Provide the [x, y] coordinate of the cell's center where the given text is located.  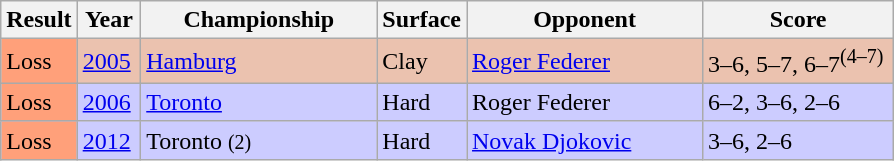
3–6, 5–7, 6–7(4–7) [798, 62]
Hamburg [259, 62]
Novak Djokovic [584, 140]
Toronto [259, 102]
6–2, 3–6, 2–6 [798, 102]
2006 [109, 102]
2012 [109, 140]
Year [109, 20]
Surface [422, 20]
Championship [259, 20]
Result [39, 20]
2005 [109, 62]
Opponent [584, 20]
Score [798, 20]
Clay [422, 62]
3–6, 2–6 [798, 140]
Toronto (2) [259, 140]
